Return (x, y) of the center of cell containing provided text 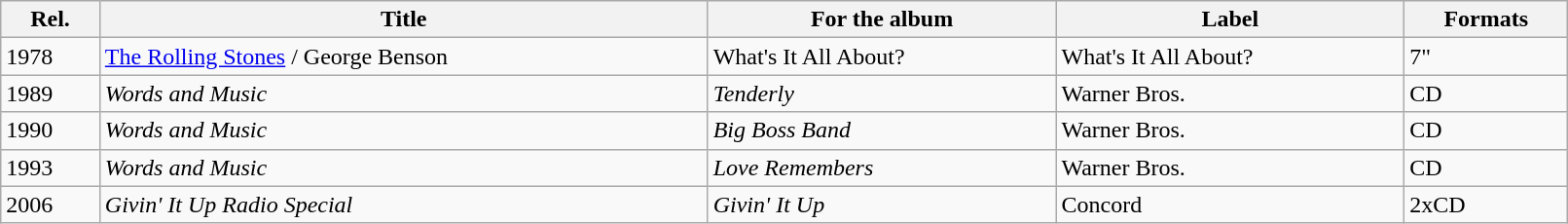
Formats (1486, 19)
Rel. (51, 19)
1990 (51, 131)
2006 (51, 205)
Concord (1230, 205)
The Rolling Stones / George Benson (403, 56)
Love Remembers (882, 168)
7" (1486, 56)
1993 (51, 168)
Big Boss Band (882, 131)
For the album (882, 19)
Givin' It Up (882, 205)
Givin' It Up Radio Special (403, 205)
1978 (51, 56)
Label (1230, 19)
Title (403, 19)
1989 (51, 93)
Tenderly (882, 93)
2xCD (1486, 205)
